For the text-containing cell, return its midpoint in [x, y] coordinate format. 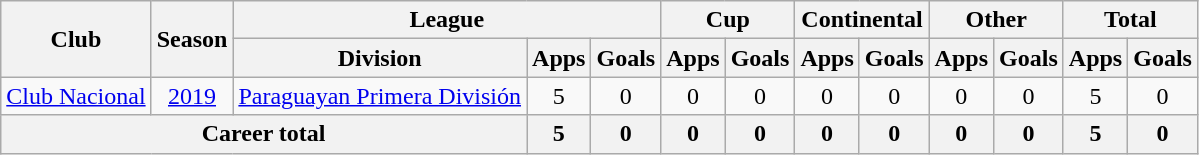
Cup [728, 20]
2019 [192, 96]
Continental [862, 20]
Division [380, 58]
Total [1130, 20]
Club Nacional [76, 96]
League [447, 20]
Paraguayan Primera División [380, 96]
Other [996, 20]
Season [192, 39]
Career total [264, 134]
Club [76, 39]
